Output the (X, Y) coordinate of the center of the cell containing the given text.  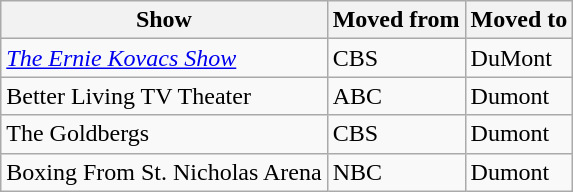
Show (164, 20)
NBC (396, 172)
Moved from (396, 20)
The Goldbergs (164, 134)
Boxing From St. Nicholas Arena (164, 172)
The Ernie Kovacs Show (164, 58)
Moved to (519, 20)
DuMont (519, 58)
Better Living TV Theater (164, 96)
ABC (396, 96)
